Output the (x, y) coordinate of the center of the cell containing the given text.  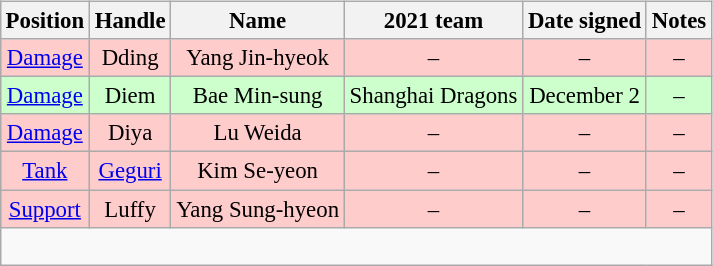
Notes (678, 21)
Date signed (585, 21)
Geguri (130, 171)
Yang Jin-hyeok (258, 58)
Name (258, 21)
Diem (130, 96)
Support (44, 209)
December 2 (585, 96)
Position (44, 21)
Kim Se-yeon (258, 171)
2021 team (433, 21)
Bae Min-sung (258, 96)
Dding (130, 58)
Handle (130, 21)
Lu Weida (258, 133)
Diya (130, 133)
Shanghai Dragons (433, 96)
Yang Sung-hyeon (258, 209)
Luffy (130, 209)
Tank (44, 171)
